Detect which cell encompasses the target text, then output its (X, Y) center coordinate. 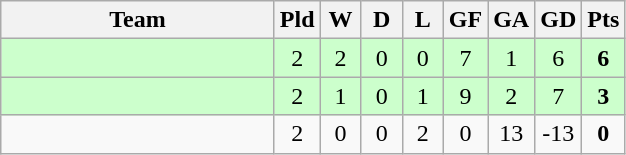
9 (465, 96)
W (340, 20)
Pts (604, 20)
Team (138, 20)
GA (512, 20)
D (382, 20)
L (422, 20)
Pld (297, 20)
13 (512, 134)
GF (465, 20)
-13 (558, 134)
3 (604, 96)
GD (558, 20)
